Extract the [X, Y] coordinate from the center of the cell holding the provided text.  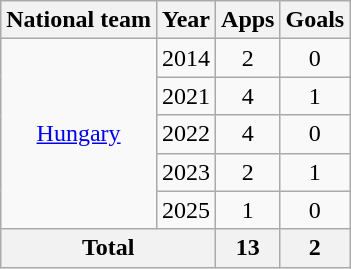
Hungary [79, 134]
Apps [248, 20]
Goals [315, 20]
Year [186, 20]
2022 [186, 134]
National team [79, 20]
2021 [186, 96]
13 [248, 248]
Total [108, 248]
2014 [186, 58]
2025 [186, 210]
2023 [186, 172]
